Detect which cell encompasses the target text, then output its (X, Y) center coordinate. 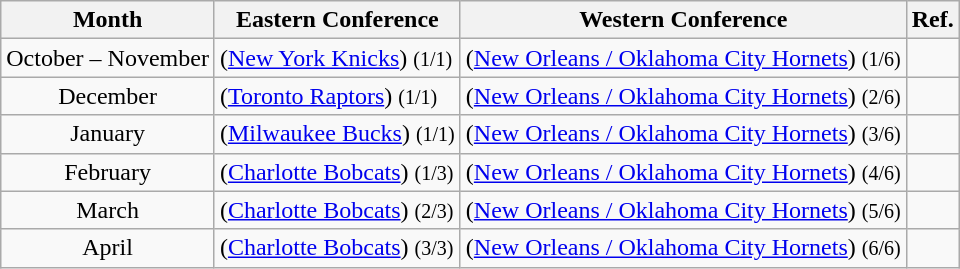
December (108, 96)
(New York Knicks) (1/1) (337, 58)
Eastern Conference (337, 20)
(Charlotte Bobcats) (1/3) (337, 172)
Month (108, 20)
February (108, 172)
(New Orleans / Oklahoma City Hornets) (5/6) (683, 210)
(Milwaukee Bucks) (1/1) (337, 134)
(New Orleans / Oklahoma City Hornets) (4/6) (683, 172)
(New Orleans / Oklahoma City Hornets) (2/6) (683, 96)
(Charlotte Bobcats) (2/3) (337, 210)
(New Orleans / Oklahoma City Hornets) (3/6) (683, 134)
April (108, 248)
(New Orleans / Oklahoma City Hornets) (1/6) (683, 58)
January (108, 134)
(Toronto Raptors) (1/1) (337, 96)
(Charlotte Bobcats) (3/3) (337, 248)
October – November (108, 58)
Ref. (932, 20)
Western Conference (683, 20)
March (108, 210)
(New Orleans / Oklahoma City Hornets) (6/6) (683, 248)
